For the text-containing cell, return its midpoint in (X, Y) coordinate format. 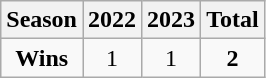
2 (233, 58)
Season (42, 20)
2022 (112, 20)
Wins (42, 58)
Total (233, 20)
2023 (172, 20)
